Return the (x, y) coordinate for the center point of the cell that contains the specified text.  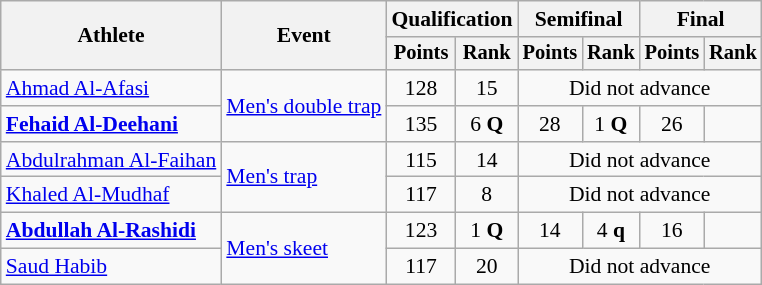
Men's trap (304, 178)
Final (701, 19)
Khaled Al-Mudhaf (112, 195)
26 (672, 124)
8 (487, 195)
Ahmad Al-Afasi (112, 88)
Men's skeet (304, 248)
16 (672, 231)
20 (487, 267)
Abdulrahman Al-Faihan (112, 160)
Athlete (112, 36)
128 (420, 88)
Qualification (452, 19)
28 (550, 124)
115 (420, 160)
4 q (611, 231)
Abdullah Al-Rashidi (112, 231)
Men's double trap (304, 106)
Fehaid Al-Deehani (112, 124)
135 (420, 124)
Saud Habib (112, 267)
Event (304, 36)
6 Q (487, 124)
123 (420, 231)
Semifinal (579, 19)
15 (487, 88)
